Capture the cell that displays the provided text and extract its [X, Y] central coordinate. 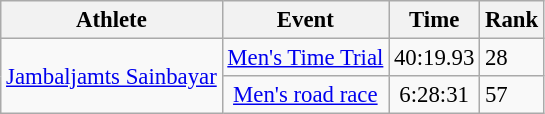
Jambaljamts Sainbayar [112, 76]
28 [512, 58]
Event [306, 20]
Men's road race [306, 95]
Men's Time Trial [306, 58]
Rank [512, 20]
6:28:31 [434, 95]
Athlete [112, 20]
40:19.93 [434, 58]
Time [434, 20]
57 [512, 95]
